Provide the [x, y] coordinate of the cell's center where the given text is located.  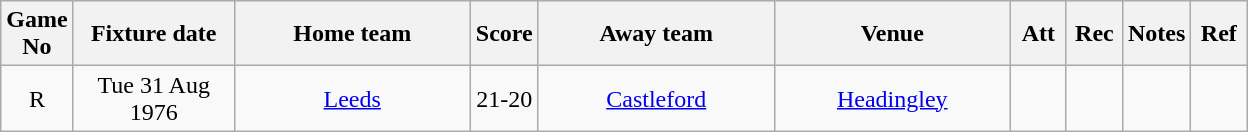
Rec [1094, 34]
R [37, 98]
Score [504, 34]
Away team [656, 34]
Headingley [892, 98]
Fixture date [154, 34]
Home team [352, 34]
Notes [1156, 34]
Leeds [352, 98]
Att [1038, 34]
Ref [1219, 34]
Venue [892, 34]
21-20 [504, 98]
Tue 31 Aug 1976 [154, 98]
Game No [37, 34]
Castleford [656, 98]
